Return [X, Y] of the center of cell containing provided text 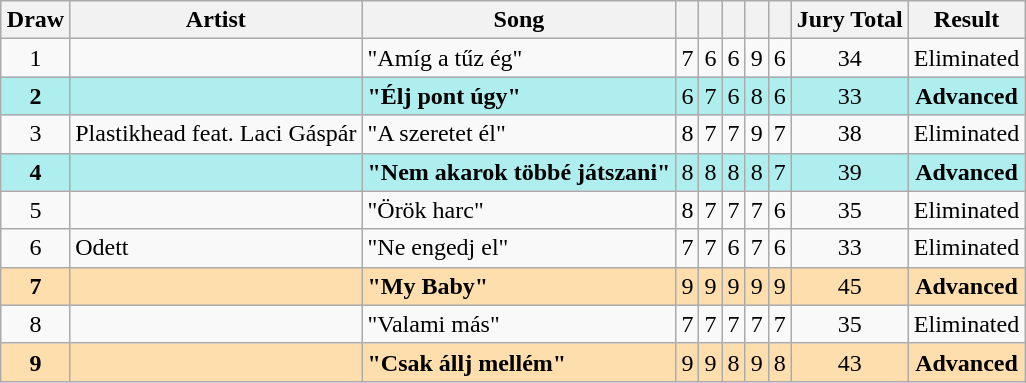
"Csak állj mellém" [519, 362]
3 [35, 134]
"A szeretet él" [519, 134]
"Örök harc" [519, 210]
Song [519, 20]
Result [966, 20]
Draw [35, 20]
"My Baby" [519, 286]
Jury Total [850, 20]
Artist [216, 20]
1 [35, 58]
"Élj pont úgy" [519, 96]
4 [35, 172]
Odett [216, 248]
34 [850, 58]
"Amíg a tűz ég" [519, 58]
43 [850, 362]
"Nem akarok többé játszani" [519, 172]
"Valami más" [519, 324]
38 [850, 134]
45 [850, 286]
Plastikhead feat. Laci Gáspár [216, 134]
5 [35, 210]
39 [850, 172]
2 [35, 96]
"Ne engedj el" [519, 248]
